Detect which cell encompasses the target text, then output its [x, y] center coordinate. 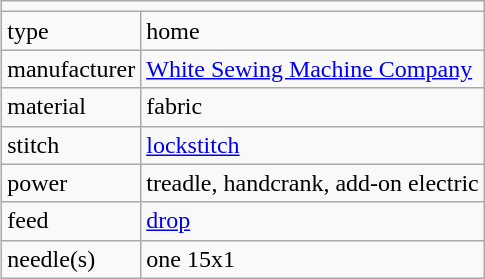
lockstitch [313, 145]
power [72, 183]
needle(s) [72, 259]
manufacturer [72, 69]
drop [313, 221]
White Sewing Machine Company [313, 69]
one 15x1 [313, 259]
type [72, 31]
material [72, 107]
stitch [72, 145]
fabric [313, 107]
home [313, 31]
treadle, handcrank, add-on electric [313, 183]
feed [72, 221]
